Locate the cell with the specified text and output its (X, Y) center coordinate. 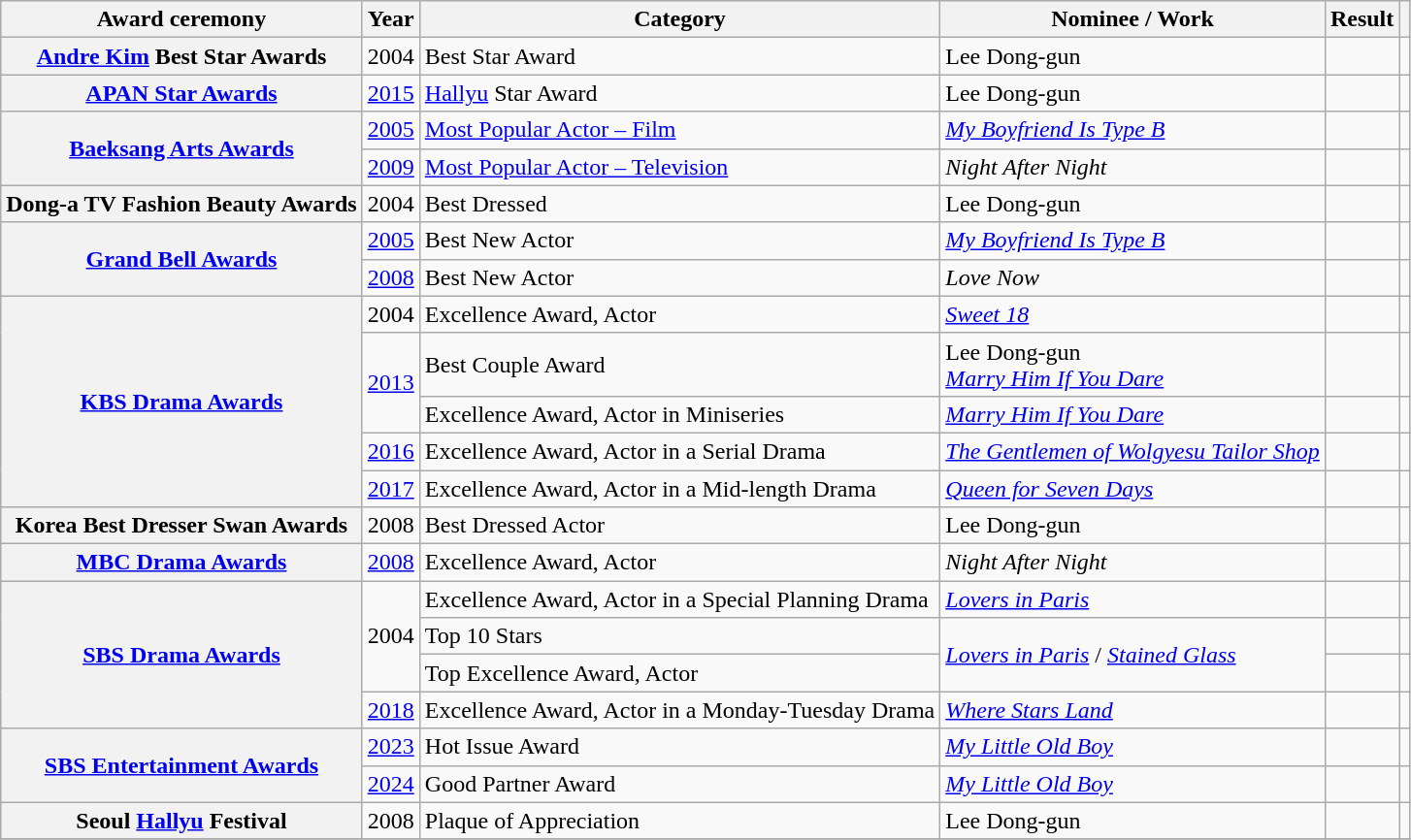
Most Popular Actor – Film (679, 130)
Most Popular Actor – Television (679, 167)
Good Partner Award (679, 784)
Baeksang Arts Awards (181, 148)
2024 (390, 784)
SBS Entertainment Awards (181, 765)
Queen for Seven Days (1133, 488)
Excellence Award, Actor in Miniseries (679, 414)
Marry Him If You Dare (1133, 414)
2023 (390, 747)
Top 10 Stars (679, 636)
Plaque of Appreciation (679, 821)
Nominee / Work (1133, 19)
2013 (390, 382)
Hot Issue Award (679, 747)
Seoul Hallyu Festival (181, 821)
Lee Dong-gun Marry Him If You Dare (1133, 365)
Best Dressed (679, 204)
SBS Drama Awards (181, 655)
Korea Best Dresser Swan Awards (181, 526)
2018 (390, 710)
Year (390, 19)
Andre Kim Best Star Awards (181, 56)
APAN Star Awards (181, 93)
Top Excellence Award, Actor (679, 673)
2015 (390, 93)
2016 (390, 451)
KBS Drama Awards (181, 402)
Sweet 18 (1133, 314)
Category (679, 19)
2017 (390, 488)
Lovers in Paris (1133, 599)
Love Now (1133, 277)
Excellence Award, Actor in a Monday-Tuesday Drama (679, 710)
Result (1362, 19)
Best Dressed Actor (679, 526)
Award ceremony (181, 19)
Dong-a TV Fashion Beauty Awards (181, 204)
Excellence Award, Actor in a Serial Drama (679, 451)
Where Stars Land (1133, 710)
Hallyu Star Award (679, 93)
MBC Drama Awards (181, 563)
Best Star Award (679, 56)
Excellence Award, Actor in a Special Planning Drama (679, 599)
Excellence Award, Actor in a Mid-length Drama (679, 488)
The Gentlemen of Wolgyesu Tailor Shop (1133, 451)
2009 (390, 167)
Grand Bell Awards (181, 259)
Lovers in Paris / Stained Glass (1133, 655)
Best Couple Award (679, 365)
